Capture the cell that displays the provided text and extract its [X, Y] central coordinate. 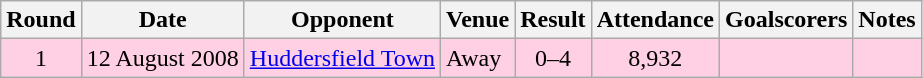
Result [553, 20]
Away [478, 58]
Round [41, 20]
Notes [887, 20]
8,932 [655, 58]
12 August 2008 [162, 58]
Date [162, 20]
Huddersfield Town [342, 58]
Attendance [655, 20]
1 [41, 58]
Opponent [342, 20]
0–4 [553, 58]
Venue [478, 20]
Goalscorers [786, 20]
